Identify which cell holds the provided text, then report its (X, Y) central coordinate. 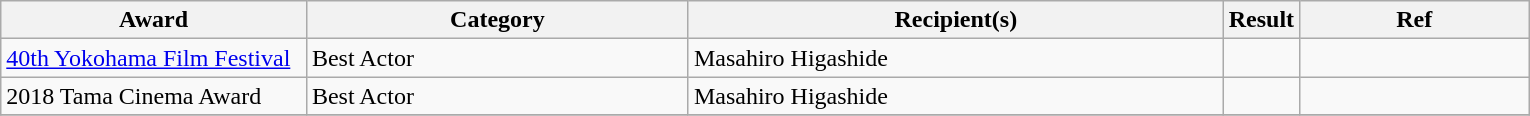
40th Yokohama Film Festival (154, 58)
Category (497, 20)
Recipient(s) (956, 20)
2018 Tama Cinema Award (154, 96)
Result (1261, 20)
Ref (1414, 20)
Award (154, 20)
